For the text-containing cell, return its midpoint in (X, Y) coordinate format. 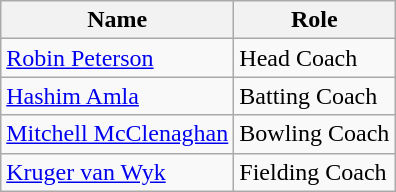
Name (118, 20)
Hashim Amla (118, 96)
Robin Peterson (118, 58)
Mitchell McClenaghan (118, 134)
Head Coach (314, 58)
Batting Coach (314, 96)
Bowling Coach (314, 134)
Kruger van Wyk (118, 172)
Fielding Coach (314, 172)
Role (314, 20)
